Capture the cell that displays the provided text and extract its [X, Y] central coordinate. 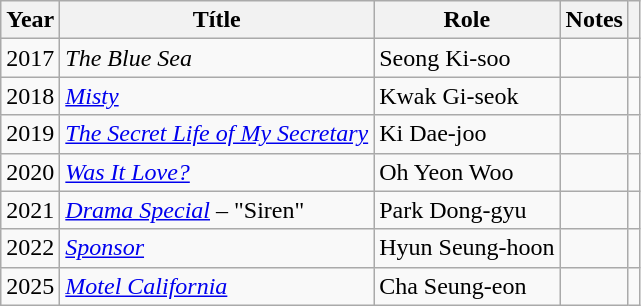
Drama Special – "Siren" [217, 210]
The Blue Sea [217, 58]
2017 [30, 58]
Oh Yeon Woo [467, 172]
2022 [30, 248]
2020 [30, 172]
Títle [217, 20]
Was It Love? [217, 172]
Notes [594, 20]
2021 [30, 210]
2025 [30, 286]
Hyun Seung-hoon [467, 248]
The Secret Life of My Secretary [217, 134]
Park Dong-gyu [467, 210]
Ki Dae-joo [467, 134]
Cha Seung-eon [467, 286]
Misty [217, 96]
Motel California [217, 286]
Year [30, 20]
Seong Ki-soo [467, 58]
Kwak Gi-seok [467, 96]
2019 [30, 134]
Role [467, 20]
Sponsor [217, 248]
2018 [30, 96]
